Return the (x, y) coordinate for the center point of the cell that contains the specified text.  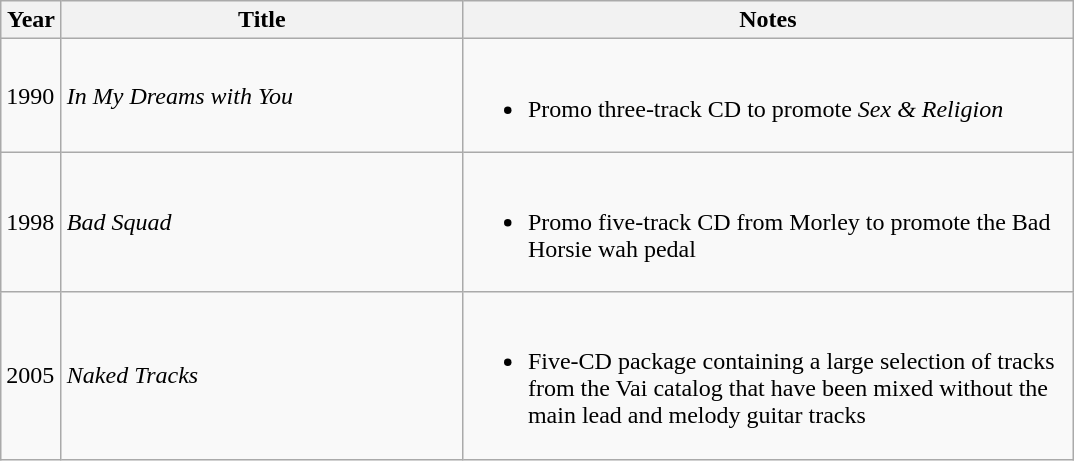
Naked Tracks (262, 376)
1998 (32, 222)
Promo three-track CD to promote Sex & Religion (768, 96)
Year (32, 20)
In My Dreams with You (262, 96)
Title (262, 20)
2005 (32, 376)
Notes (768, 20)
Five-CD package containing a large selection of tracks from the Vai catalog that have been mixed without the main lead and melody guitar tracks (768, 376)
Bad Squad (262, 222)
1990 (32, 96)
Promo five-track CD from Morley to promote the Bad Horsie wah pedal (768, 222)
